Scan for the cell matching the given text and deliver its [x, y] coordinate at center. 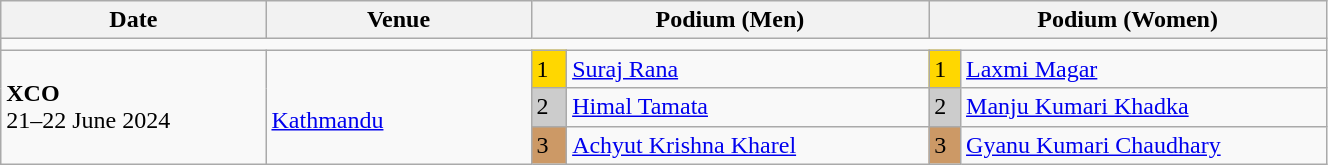
Gyanu Kumari Chaudhary [1144, 145]
Manju Kumari Khadka [1144, 107]
Podium (Women) [1128, 20]
Achyut Krishna Kharel [748, 145]
Suraj Rana [748, 69]
Podium (Men) [730, 20]
Kathmandu [398, 107]
Venue [398, 20]
Laxmi Magar [1144, 69]
XCO 21–22 June 2024 [134, 107]
Date [134, 20]
Himal Tamata [748, 107]
